Provide the [x, y] coordinate of the cell's center where the given text is located.  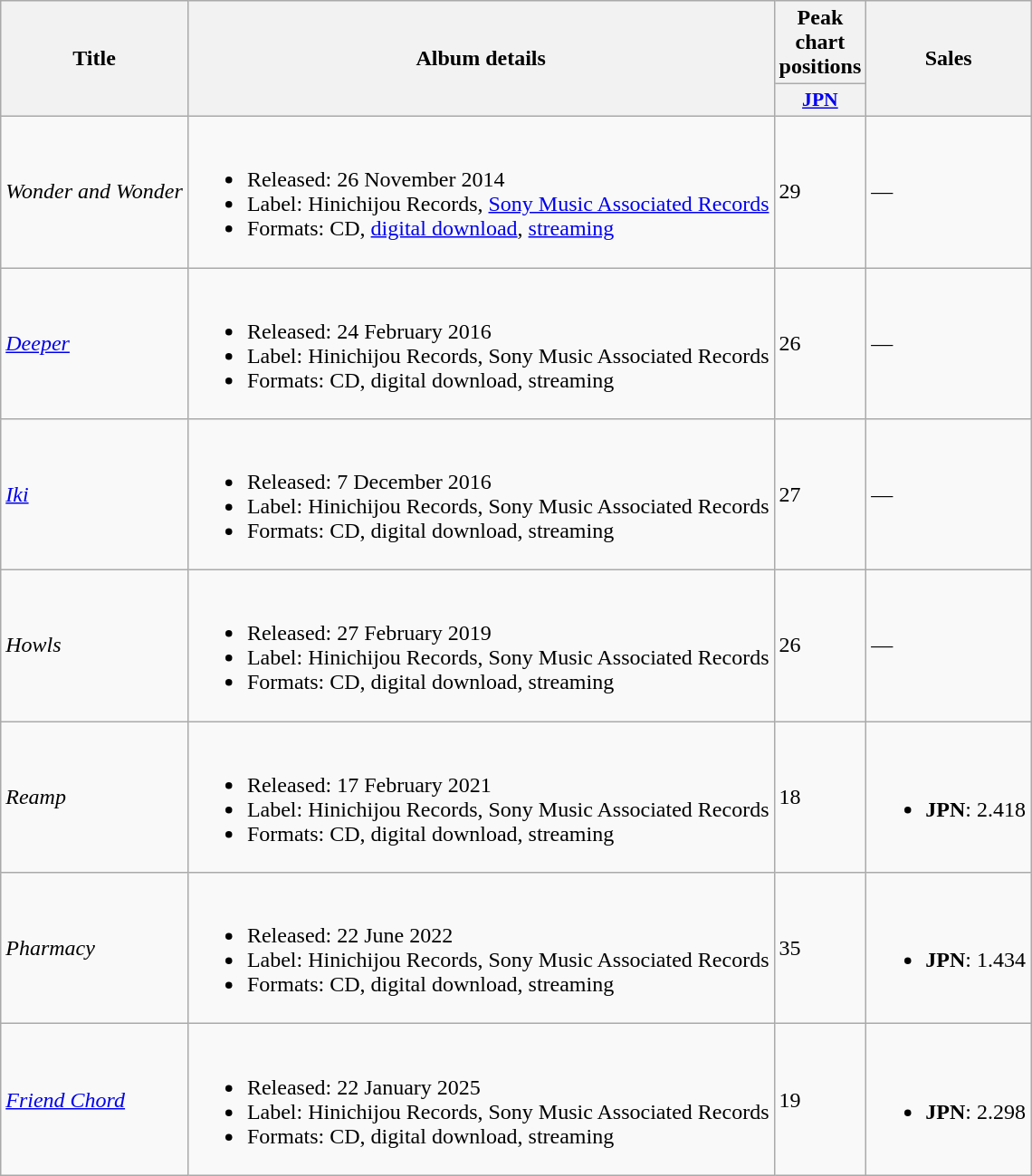
JPN: 2.418 [949, 797]
Released: 7 December 2016Label: Hinichijou Records, Sony Music Associated RecordsFormats: CD, digital download, streaming [481, 494]
Released: 17 February 2021Label: Hinichijou Records, Sony Music Associated RecordsFormats: CD, digital download, streaming [481, 797]
Peak chart positions [820, 43]
JPN [820, 100]
29 [820, 192]
Released: 26 November 2014Label: Hinichijou Records, Sony Music Associated RecordsFormats: CD, digital download, streaming [481, 192]
Sales [949, 59]
Howls [94, 646]
Pharmacy [94, 949]
JPN: 2.298 [949, 1099]
Released: 22 January 2025Label: Hinichijou Records, Sony Music Associated RecordsFormats: CD, digital download, streaming [481, 1099]
Released: 22 June 2022Label: Hinichijou Records, Sony Music Associated RecordsFormats: CD, digital download, streaming [481, 949]
Iki [94, 494]
Released: 24 February 2016Label: Hinichijou Records, Sony Music Associated RecordsFormats: CD, digital download, streaming [481, 344]
Album details [481, 59]
Title [94, 59]
Deeper [94, 344]
Wonder and Wonder [94, 192]
18 [820, 797]
Released: 27 February 2019Label: Hinichijou Records, Sony Music Associated RecordsFormats: CD, digital download, streaming [481, 646]
Reamp [94, 797]
35 [820, 949]
19 [820, 1099]
JPN: 1.434 [949, 949]
27 [820, 494]
Friend Chord [94, 1099]
